Pinpoint the cell where the given text exists, returning its [X, Y] midpoint coordinate. 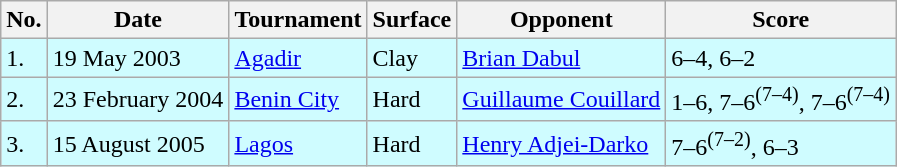
Score [781, 20]
15 August 2005 [138, 144]
Brian Dabul [562, 58]
19 May 2003 [138, 58]
Opponent [562, 20]
Clay [412, 58]
Henry Adjei-Darko [562, 144]
3. [24, 144]
No. [24, 20]
7–6(7–2), 6–3 [781, 144]
1–6, 7–6(7–4), 7–6(7–4) [781, 100]
6–4, 6–2 [781, 58]
Guillaume Couillard [562, 100]
Surface [412, 20]
Agadir [298, 58]
Tournament [298, 20]
2. [24, 100]
Benin City [298, 100]
1. [24, 58]
23 February 2004 [138, 100]
Lagos [298, 144]
Date [138, 20]
